Search for the cell housing the specified text and yield its (X, Y) center coordinate. 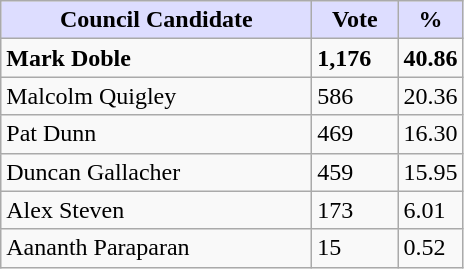
% (430, 20)
Malcolm Quigley (156, 96)
20.36 (430, 96)
Duncan Gallacher (156, 172)
15.95 (430, 172)
16.30 (430, 134)
15 (355, 248)
Mark Doble (156, 58)
40.86 (430, 58)
Council Candidate (156, 20)
1,176 (355, 58)
173 (355, 210)
6.01 (430, 210)
0.52 (430, 248)
586 (355, 96)
Alex Steven (156, 210)
Pat Dunn (156, 134)
459 (355, 172)
Aananth Paraparan (156, 248)
Vote (355, 20)
469 (355, 134)
